Detect which cell encompasses the target text, then output its [x, y] center coordinate. 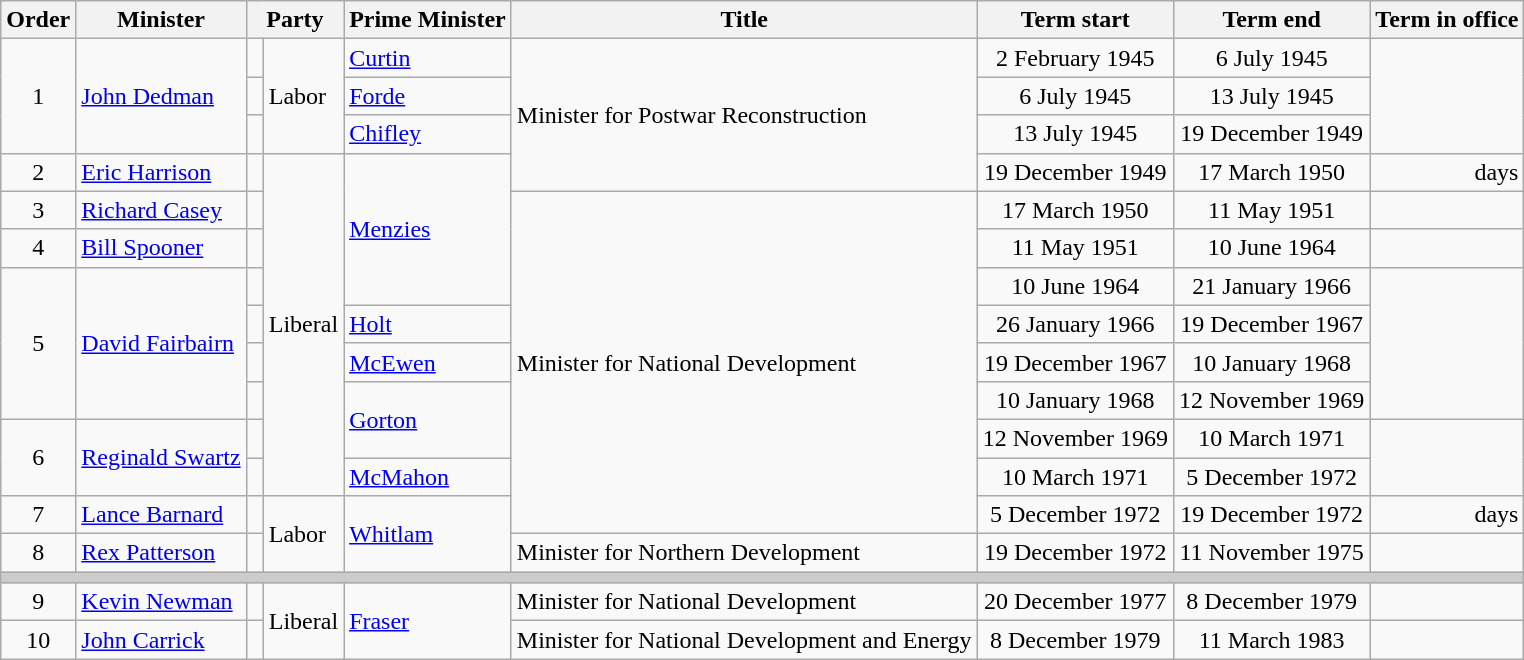
Chifley [428, 134]
11 November 1975 [1271, 553]
Menzies [428, 229]
Eric Harrison [161, 172]
Reginald Swartz [161, 457]
Term end [1271, 20]
2 February 1945 [1075, 58]
Rex Patterson [161, 553]
Holt [428, 324]
Party [294, 20]
Order [38, 20]
Term in office [1447, 20]
4 [38, 248]
8 [38, 553]
Kevin Newman [161, 602]
Richard Casey [161, 210]
1 [38, 96]
10 [38, 640]
Bill Spooner [161, 248]
John Carrick [161, 640]
Curtin [428, 58]
Lance Barnard [161, 515]
Minister for Postwar Reconstruction [744, 115]
6 [38, 457]
Minister for National Development and Energy [744, 640]
Term start [1075, 20]
McMahon [428, 477]
11 March 1983 [1271, 640]
3 [38, 210]
McEwen [428, 362]
Title [744, 20]
21 January 1966 [1271, 286]
John Dedman [161, 96]
5 [38, 343]
Prime Minister [428, 20]
7 [38, 515]
David Fairbairn [161, 343]
Gorton [428, 419]
Forde [428, 96]
2 [38, 172]
Fraser [428, 621]
9 [38, 602]
Whitlam [428, 534]
20 December 1977 [1075, 602]
26 January 1966 [1075, 324]
Minister for Northern Development [744, 553]
Minister [161, 20]
